Pinpoint the cell where the given text exists, returning its [x, y] midpoint coordinate. 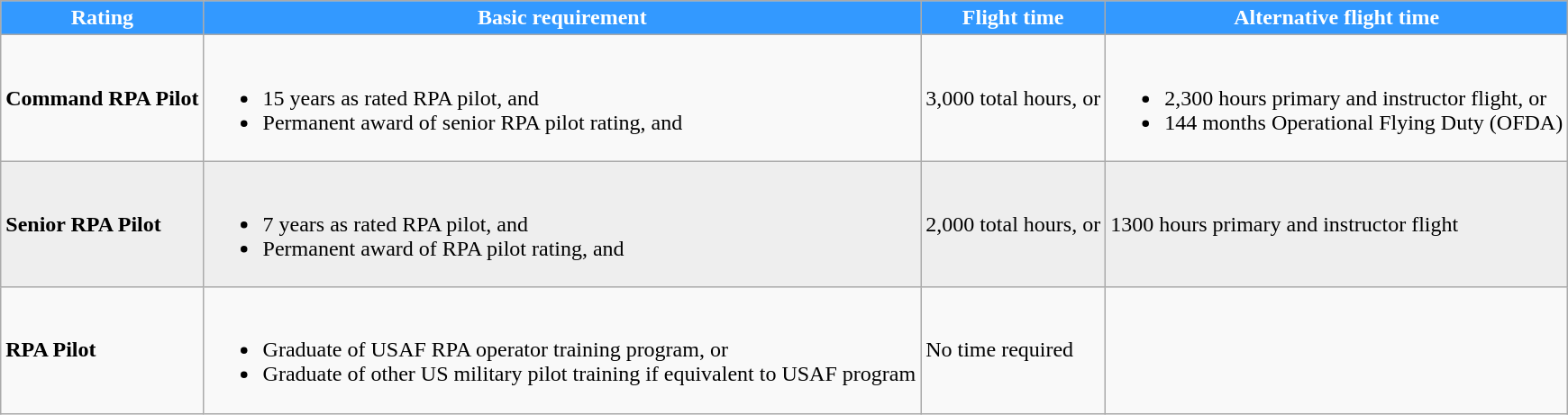
2,300 hours primary and instructor flight, or144 months Operational Flying Duty (OFDA) [1337, 98]
3,000 total hours, or [1013, 98]
Flight time [1013, 18]
No time required [1013, 350]
15 years as rated RPA pilot, andPermanent award of senior RPA pilot rating, and [562, 98]
2,000 total hours, or [1013, 224]
Basic requirement [562, 18]
7 years as rated RPA pilot, andPermanent award of RPA pilot rating, and [562, 224]
Alternative flight time [1337, 18]
Senior RPA Pilot [103, 224]
1300 hours primary and instructor flight [1337, 224]
Command RPA Pilot [103, 98]
RPA Pilot [103, 350]
Graduate of USAF RPA operator training program, orGraduate of other US military pilot training if equivalent to USAF program [562, 350]
Rating [103, 18]
